Determine the [x, y] coordinate at the center of the cell enclosing the given text.  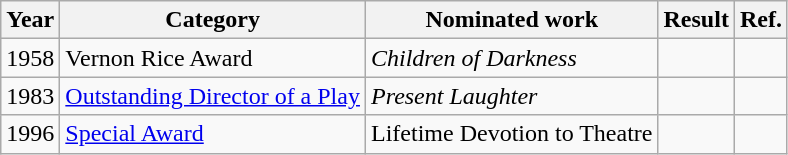
Lifetime Devotion to Theatre [512, 134]
Vernon Rice Award [213, 58]
1996 [30, 134]
Present Laughter [512, 96]
Year [30, 20]
Special Award [213, 134]
Children of Darkness [512, 58]
1958 [30, 58]
Result [696, 20]
1983 [30, 96]
Category [213, 20]
Nominated work [512, 20]
Outstanding Director of a Play [213, 96]
Ref. [760, 20]
